Detect which cell encompasses the target text, then output its [x, y] center coordinate. 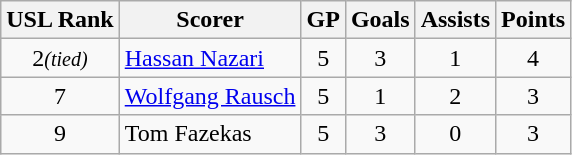
Hassan Nazari [210, 58]
0 [455, 134]
7 [60, 96]
Scorer [210, 20]
Points [534, 20]
2 [455, 96]
4 [534, 58]
2(tied) [60, 58]
Assists [455, 20]
GP [323, 20]
Tom Fazekas [210, 134]
Goals [380, 20]
9 [60, 134]
USL Rank [60, 20]
Wolfgang Rausch [210, 96]
